Locate the cell with the specified text and output its [X, Y] center coordinate. 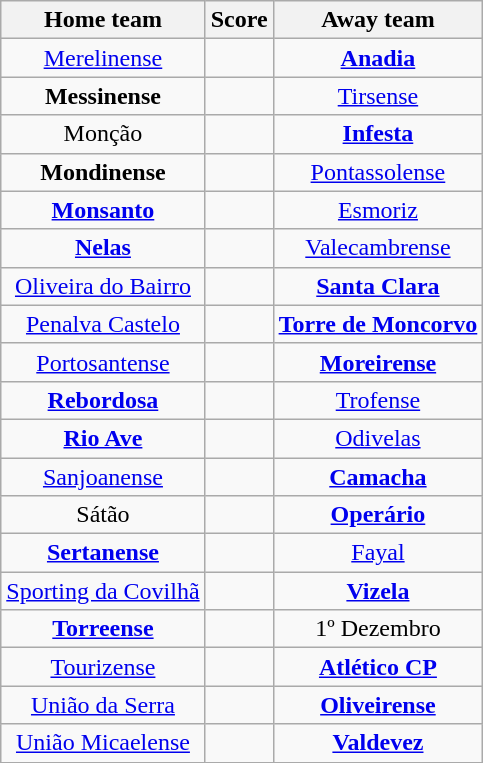
Odivelas [378, 438]
Infesta [378, 134]
Sanjoanense [103, 477]
Pontassolense [378, 172]
Oliveirense [378, 705]
Trofense [378, 400]
Merelinense [103, 58]
Portosantense [103, 362]
Santa Clara [378, 286]
Torre de Moncorvo [378, 324]
Messinense [103, 96]
Operário [378, 515]
Rebordosa [103, 400]
União Micaelense [103, 743]
Tourizense [103, 667]
Atlético CP [378, 667]
Rio Ave [103, 438]
Camacha [378, 477]
Esmoriz [378, 210]
Monsanto [103, 210]
Oliveira do Bairro [103, 286]
Vizela [378, 591]
Mondinense [103, 172]
Home team [103, 20]
Valdevez [378, 743]
Torreense [103, 629]
Anadia [378, 58]
Sátão [103, 515]
Score [239, 20]
Fayal [378, 553]
Valecambrense [378, 248]
Tirsense [378, 96]
Penalva Castelo [103, 324]
Monção [103, 134]
União da Serra [103, 705]
Sporting da Covilhã [103, 591]
Nelas [103, 248]
1º Dezembro [378, 629]
Moreirense [378, 362]
Away team [378, 20]
Sertanense [103, 553]
